Capture the cell that displays the provided text and extract its [x, y] central coordinate. 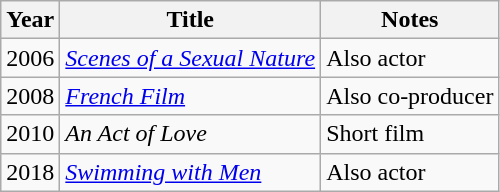
French Film [190, 96]
Notes [410, 20]
Year [30, 20]
Scenes of a Sexual Nature [190, 58]
Swimming with Men [190, 172]
An Act of Love [190, 134]
2018 [30, 172]
Short film [410, 134]
Also co-producer [410, 96]
2008 [30, 96]
Title [190, 20]
2010 [30, 134]
2006 [30, 58]
